Identify which cell holds the provided text, then report its [X, Y] central coordinate. 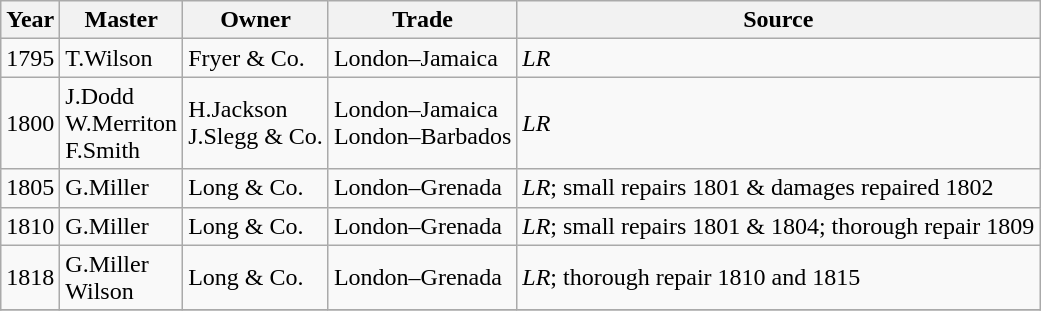
T.Wilson [122, 58]
London–JamaicaLondon–Barbados [422, 123]
London–Jamaica [422, 58]
LR; small repairs 1801 & damages repaired 1802 [778, 188]
Owner [256, 20]
J.DoddW.MerritonF.Smith [122, 123]
H.JacksonJ.Slegg & Co. [256, 123]
G.MillerWilson [122, 278]
Trade [422, 20]
Fryer & Co. [256, 58]
1810 [30, 226]
1805 [30, 188]
Source [778, 20]
Master [122, 20]
Year [30, 20]
LR; small repairs 1801 & 1804; thorough repair 1809 [778, 226]
1795 [30, 58]
LR; thorough repair 1810 and 1815 [778, 278]
1800 [30, 123]
1818 [30, 278]
